Output the (X, Y) coordinate of the center of the cell containing the given text.  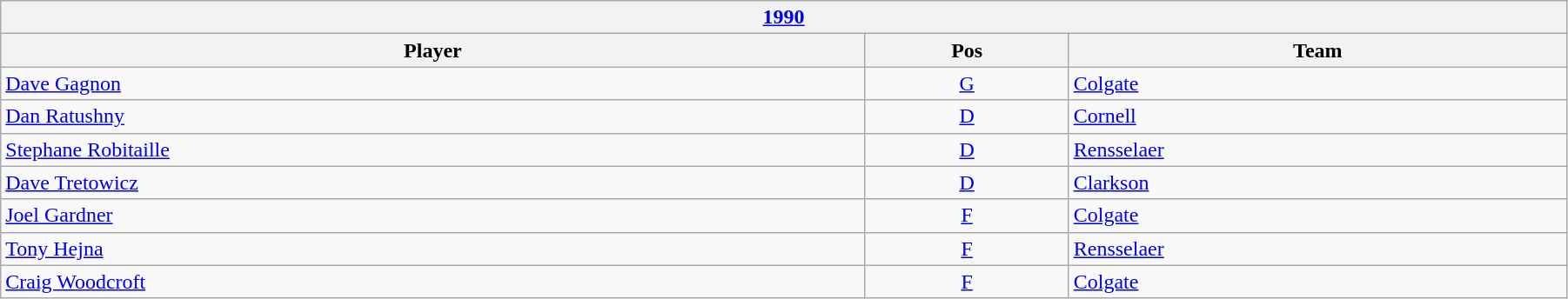
Pos (967, 50)
Joel Gardner (433, 216)
Dave Tretowicz (433, 183)
1990 (784, 17)
Dave Gagnon (433, 83)
Stephane Robitaille (433, 149)
Team (1317, 50)
Cornell (1317, 116)
Player (433, 50)
Clarkson (1317, 183)
Dan Ratushny (433, 116)
Tony Hejna (433, 249)
G (967, 83)
Craig Woodcroft (433, 282)
